Output the [x, y] coordinate of the center of the cell containing the given text.  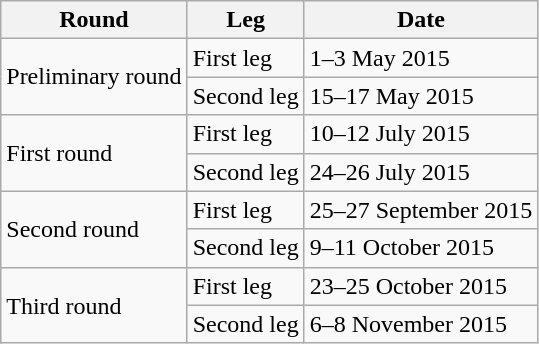
10–12 July 2015 [421, 134]
Leg [246, 20]
9–11 October 2015 [421, 248]
23–25 October 2015 [421, 286]
Date [421, 20]
Third round [94, 305]
15–17 May 2015 [421, 96]
1–3 May 2015 [421, 58]
Preliminary round [94, 77]
Round [94, 20]
25–27 September 2015 [421, 210]
First round [94, 153]
Second round [94, 229]
6–8 November 2015 [421, 324]
24–26 July 2015 [421, 172]
